Pinpoint the cell where the given text exists, returning its [X, Y] midpoint coordinate. 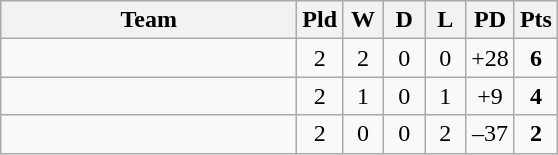
+9 [490, 96]
Team [149, 20]
6 [536, 58]
W [364, 20]
–37 [490, 134]
PD [490, 20]
4 [536, 96]
Pts [536, 20]
+28 [490, 58]
D [404, 20]
Pld [320, 20]
L [446, 20]
